Identify which cell holds the provided text, then report its (x, y) central coordinate. 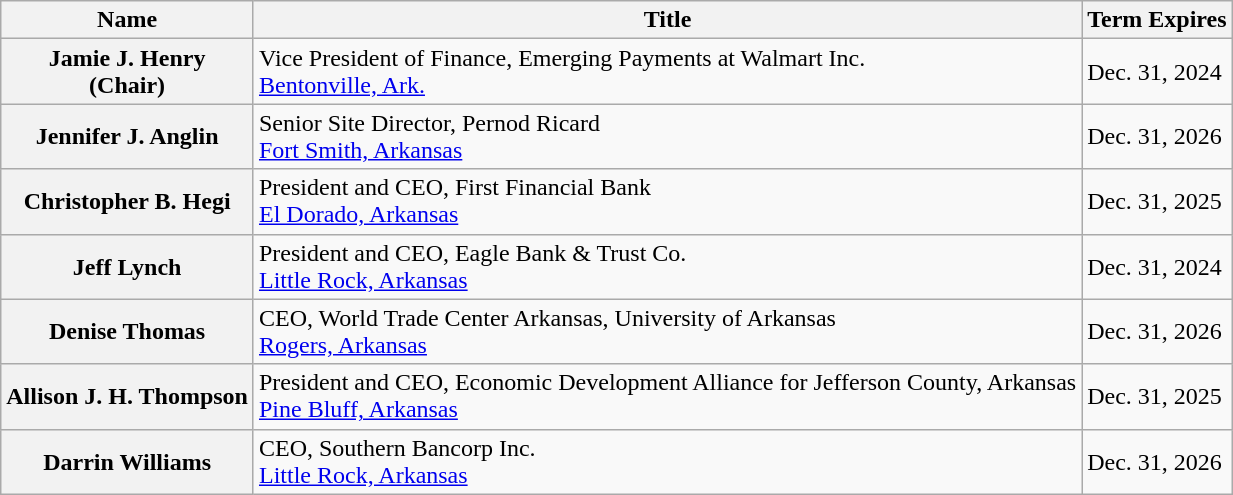
Christopher B. Hegi (128, 202)
Darrin Williams (128, 462)
Name (128, 20)
CEO, Southern Bancorp Inc.Little Rock, Arkansas (667, 462)
Term Expires (1157, 20)
President and CEO, First Financial BankEl Dorado, Arkansas (667, 202)
Jeff Lynch (128, 266)
Denise Thomas (128, 332)
Title (667, 20)
President and CEO, Economic Development Alliance for Jefferson County, ArkansasPine Bluff, Arkansas (667, 396)
Jamie J. Henry(Chair) (128, 72)
President and CEO, Eagle Bank & Trust Co.Little Rock, Arkansas (667, 266)
Senior Site Director, Pernod RicardFort Smith, Arkansas (667, 136)
Jennifer J. Anglin (128, 136)
CEO, World Trade Center Arkansas, University of ArkansasRogers, Arkansas (667, 332)
Allison J. H. Thompson (128, 396)
Vice President of Finance, Emerging Payments at Walmart Inc.Bentonville, Ark. (667, 72)
